Detect which cell encompasses the target text, then output its [x, y] center coordinate. 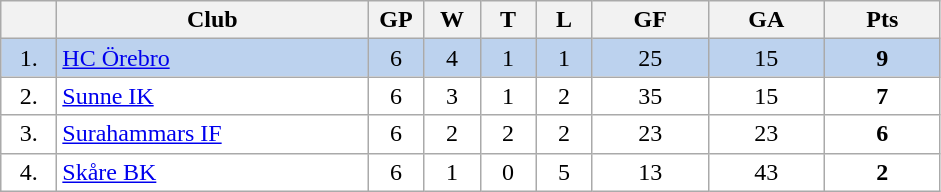
HC Örebro [212, 58]
3 [452, 96]
T [508, 20]
Surahammars IF [212, 134]
0 [508, 172]
Pts [882, 20]
1. [29, 58]
13 [650, 172]
25 [650, 58]
W [452, 20]
Skåre BK [212, 172]
9 [882, 58]
5 [564, 172]
Sunne IK [212, 96]
4. [29, 172]
2. [29, 96]
4 [452, 58]
35 [650, 96]
Club [212, 20]
GF [650, 20]
GA [766, 20]
7 [882, 96]
GP [396, 20]
3. [29, 134]
43 [766, 172]
L [564, 20]
